Search for the cell housing the specified text and yield its (X, Y) center coordinate. 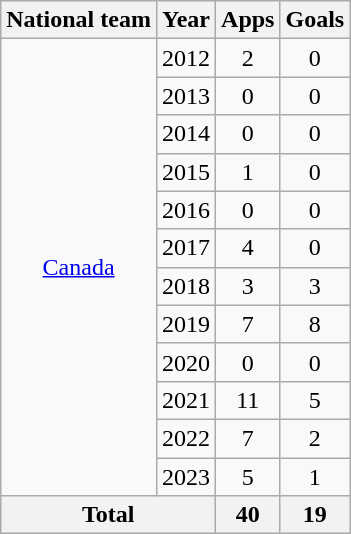
8 (315, 324)
19 (315, 515)
11 (248, 400)
2023 (186, 477)
4 (248, 248)
National team (79, 20)
2021 (186, 400)
2013 (186, 96)
2017 (186, 248)
Year (186, 20)
40 (248, 515)
Apps (248, 20)
2014 (186, 134)
2020 (186, 362)
2016 (186, 210)
2018 (186, 286)
2012 (186, 58)
Goals (315, 20)
2022 (186, 438)
Canada (79, 268)
Total (108, 515)
2015 (186, 172)
2019 (186, 324)
